Find where the given text appears and provide that cell's center as [X, Y] coordinate. 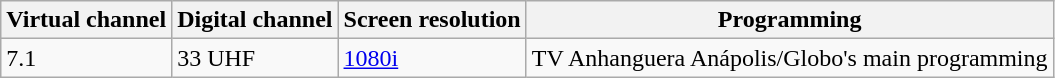
Virtual channel [86, 20]
7.1 [86, 58]
Programming [790, 20]
1080i [432, 58]
Digital channel [255, 20]
Screen resolution [432, 20]
TV Anhanguera Anápolis/Globo's main programming [790, 58]
33 UHF [255, 58]
